Return [x, y] of the center of cell containing provided text 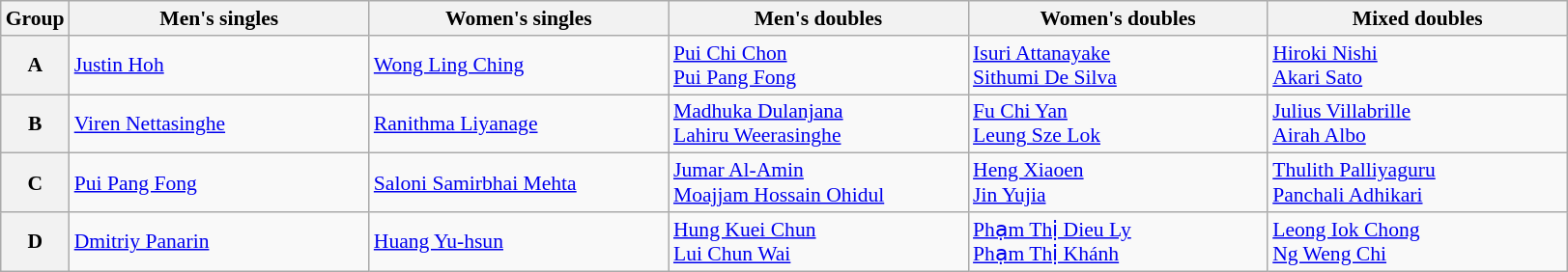
Thulith Palliyaguru Panchali Adhikari [1417, 183]
Women's singles [519, 18]
Julius Villabrille Airah Albo [1417, 123]
Huang Yu-hsun [519, 241]
Pui Chi Chon Pui Pang Fong [818, 66]
Fu Chi Yan Leung Sze Lok [1118, 123]
C [35, 183]
Leong Iok Chong Ng Weng Chi [1417, 241]
Jumar Al-Amin Moajjam Hossain Ohidul [818, 183]
Viren Nettasinghe [219, 123]
Wong Ling Ching [519, 66]
Hiroki Nishi Akari Sato [1417, 66]
Ranithma Liyanage [519, 123]
Mixed doubles [1417, 18]
Saloni Samirbhai Mehta [519, 183]
Men's doubles [818, 18]
Men's singles [219, 18]
Madhuka Dulanjana Lahiru Weerasinghe [818, 123]
Phạm Thị Dieu Ly Phạm Thị Khánh [1118, 241]
Isuri Attanayake Sithumi De Silva [1118, 66]
Women's doubles [1118, 18]
B [35, 123]
Group [35, 18]
Pui Pang Fong [219, 183]
Hung Kuei Chun Lui Chun Wai [818, 241]
Heng Xiaoen Jin Yujia [1118, 183]
A [35, 66]
D [35, 241]
Dmitriy Panarin [219, 241]
Justin Hoh [219, 66]
